For the text-containing cell, return its midpoint in [x, y] coordinate format. 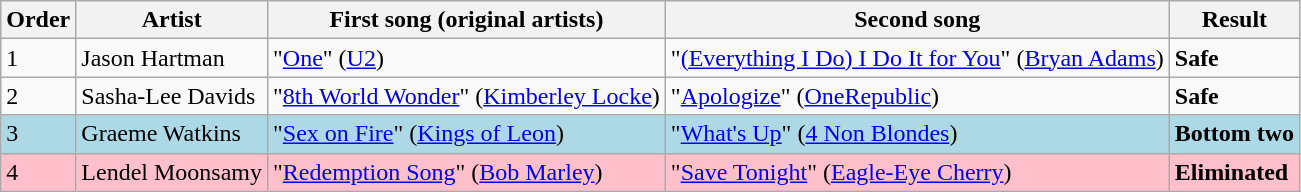
Bottom two [1234, 134]
1 [38, 58]
Graeme Watkins [172, 134]
Lendel Moonsamy [172, 172]
Jason Hartman [172, 58]
"One" (U2) [466, 58]
"Save Tonight" (Eagle-Eye Cherry) [917, 172]
"Sex on Fire" (Kings of Leon) [466, 134]
3 [38, 134]
4 [38, 172]
Result [1234, 20]
Artist [172, 20]
Sasha-Lee Davids [172, 96]
"What's Up" (4 Non Blondes) [917, 134]
Order [38, 20]
"Redemption Song" (Bob Marley) [466, 172]
First song (original artists) [466, 20]
Second song [917, 20]
2 [38, 96]
"Apologize" (OneRepublic) [917, 96]
Eliminated [1234, 172]
"(Everything I Do) I Do It for You" (Bryan Adams) [917, 58]
"8th World Wonder" (Kimberley Locke) [466, 96]
